From the cell containing the given text, extract its center point as [X, Y] coordinate. 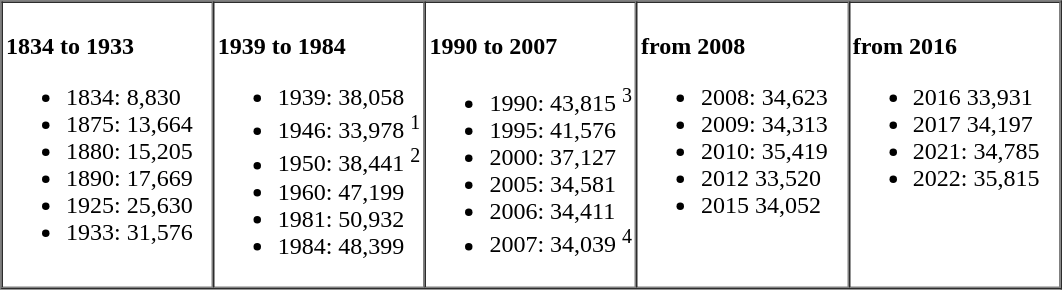
from 20082008: 34,6232009: 34,3132010: 35,4192012 33,5202015 34,052 [743, 145]
1834 to 19331834: 8,8301875: 13,6641880: 15,2051890: 17,6691925: 25,6301933: 31,576 [108, 145]
1990 to 20071990: 43,815 31995: 41,5762000: 37,1272005: 34,5812006: 34,4112007: 34,039 4 [531, 145]
1939 to 19841939: 38,0581946: 33,978 11950: 38,441 21960: 47,1991981: 50,9321984: 48,399 [319, 145]
from 20162016 33,9312017 34,1972021: 34,7852022: 35,815 [954, 145]
